Pinpoint the cell where the given text exists, returning its (x, y) midpoint coordinate. 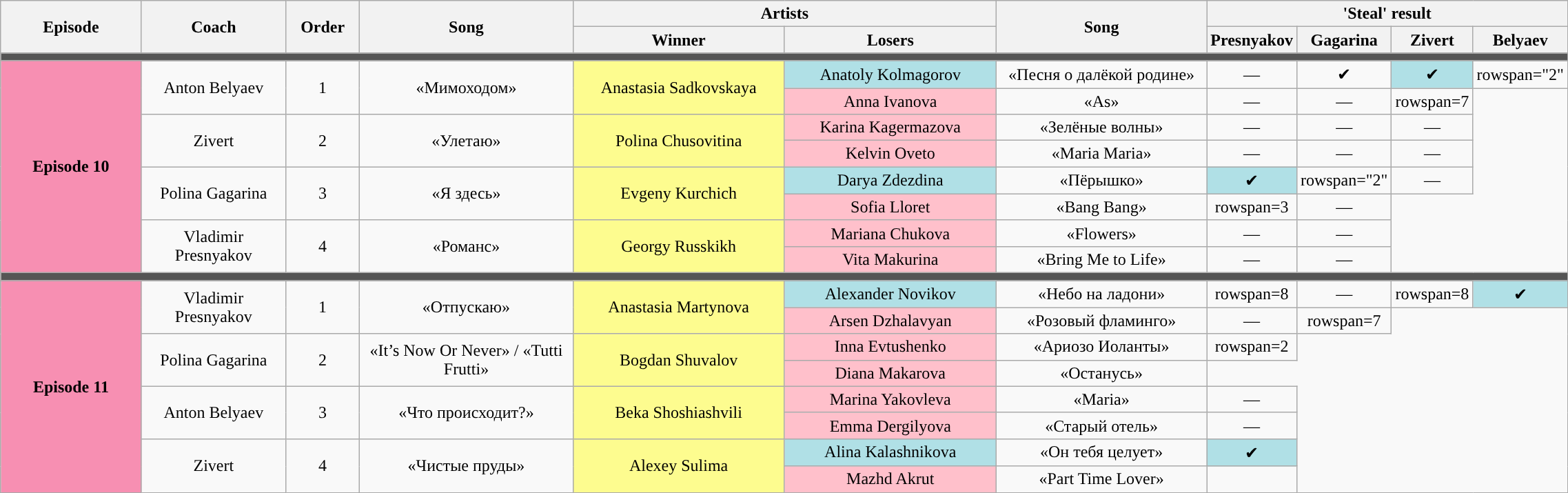
Coach (214, 27)
«Что происходит?» (467, 412)
Beka Shoshiashvili (678, 412)
Darya Zdezdina (890, 181)
«Розовый фламинго» (1101, 321)
«Bang Bang» (1101, 207)
Evgeny Kurchich (678, 194)
Belyaev (1520, 40)
Alina Kalashnikova (890, 452)
Episode 11 (71, 386)
Anastasia Sadkovskaya (678, 88)
Georgy Russkikh (678, 246)
Presnyakov (1252, 40)
«Чистые пруды» (467, 465)
«Bring Me to Life» (1101, 259)
Alexey Sulima (678, 465)
Mariana Chukova (890, 233)
«Романс» (467, 246)
«Maria» (1101, 399)
«Flowers» (1101, 233)
Mazhd Akrut (890, 479)
Order (323, 27)
«As» (1101, 101)
Episode (71, 27)
Losers (890, 40)
«Старый отель» (1101, 425)
Inna Evtushenko (890, 347)
Sofia Lloret (890, 207)
«Part Time Lover» (1101, 479)
«Я здесь» (467, 194)
Anna Ivanova (890, 101)
Marina Yakovleva (890, 399)
«Пёрышко» (1101, 181)
«It’s Now Or Never» / «Tutti Frutti» (467, 360)
«Небо на ладони» (1101, 294)
Artists (784, 14)
«Он тебя целует» (1101, 452)
Episode 10 (71, 167)
Gagarina (1344, 40)
Winner (678, 40)
Anastasia Martynova (678, 307)
«Песня о далёкой родине» (1101, 74)
Polina Chusovitina (678, 141)
«Ариозо Иоланты» (1101, 347)
«Maria Maria» (1101, 154)
«Мимоходом» (467, 88)
Vita Makurina (890, 259)
«Улетаю» (467, 141)
Karina Kagermazova (890, 128)
Kelvin Oveto (890, 154)
«Останусь» (1101, 373)
Bogdan Shuvalov (678, 360)
Anatoly Kolmagorov (890, 74)
rowspan=3 (1252, 207)
'Steal' result (1387, 14)
Arsen Dzhalavyan (890, 321)
Alexander Novikov (890, 294)
«Отпускаю» (467, 307)
«Зелёные волны» (1101, 128)
Emma Dergilyova (890, 425)
Diana Makarova (890, 373)
rowspan=2 (1252, 347)
